Locate the cell with the specified text and output its [X, Y] center coordinate. 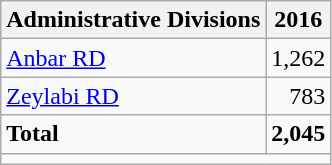
2016 [298, 20]
Total [134, 134]
Zeylabi RD [134, 96]
783 [298, 96]
2,045 [298, 134]
Anbar RD [134, 58]
1,262 [298, 58]
Administrative Divisions [134, 20]
